Detect which cell encompasses the target text, then output its [X, Y] center coordinate. 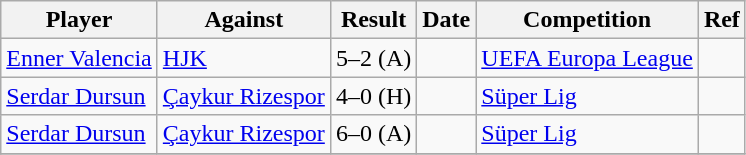
Against [244, 20]
Date [446, 20]
Result [373, 20]
4–0 (H) [373, 96]
HJK [244, 58]
Ref [722, 20]
5–2 (A) [373, 58]
UEFA Europa League [588, 58]
Competition [588, 20]
Player [80, 20]
Enner Valencia [80, 58]
6–0 (A) [373, 134]
